Return the [X, Y] coordinate for the center point of the cell that contains the specified text.  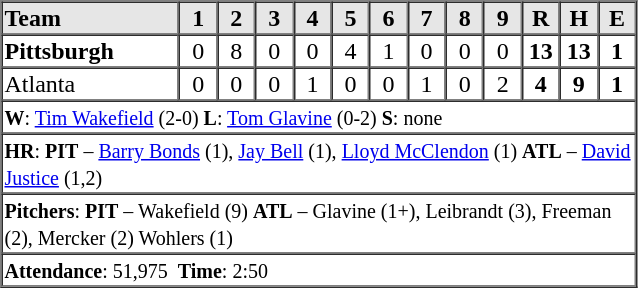
R [541, 18]
5 [350, 18]
HR: PIT – Barry Bonds (1), Jay Bell (1), Lloyd McClendon (1) ATL – David Justice (1,2) [319, 164]
7 [427, 18]
Atlanta [91, 84]
W: Tim Wakefield (2-0) L: Tom Glavine (0-2) S: none [319, 116]
6 [388, 18]
Pitchers: PIT – Wakefield (9) ATL – Glavine (1+), Leibrandt (3), Freeman (2), Mercker (2) Wohlers (1) [319, 224]
E [617, 18]
3 [274, 18]
Team [91, 18]
H [579, 18]
Attendance: 51,975 Time: 2:50 [319, 270]
Pittsburgh [91, 50]
